Determine the [X, Y] coordinate at the center of the cell enclosing the given text.  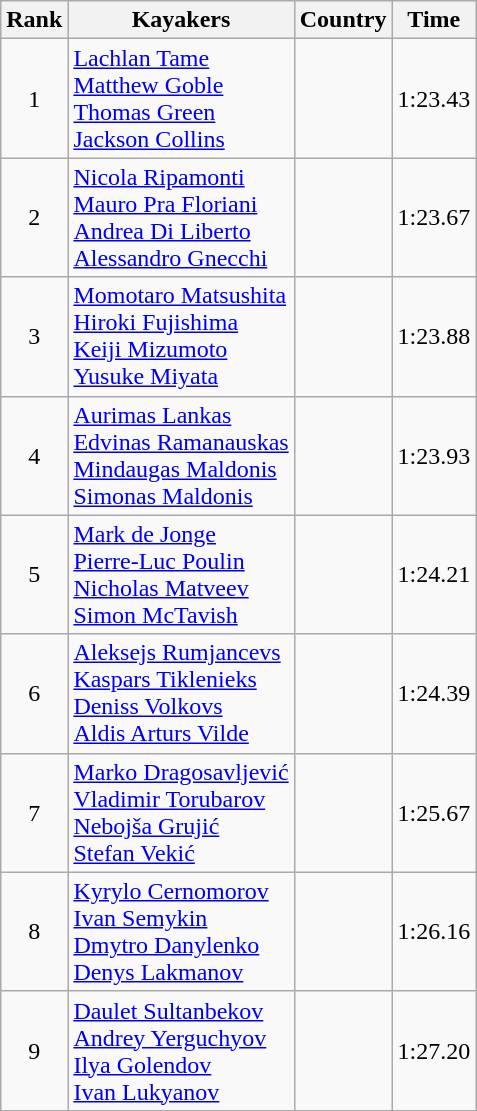
Rank [34, 20]
Mark de JongePierre-Luc PoulinNicholas MatveevSimon McTavish [181, 574]
1:23.67 [434, 218]
7 [34, 812]
Lachlan TameMatthew GobleThomas GreenJackson Collins [181, 98]
Marko DragosavljevićVladimir TorubarovNebojša GrujićStefan Vekić [181, 812]
1:23.88 [434, 336]
Aurimas LankasEdvinas RamanauskasMindaugas MaldonisSimonas Maldonis [181, 456]
1:27.20 [434, 1050]
1:24.21 [434, 574]
2 [34, 218]
1:24.39 [434, 694]
Time [434, 20]
6 [34, 694]
8 [34, 932]
Nicola RipamontiMauro Pra FlorianiAndrea Di LibertoAlessandro Gnecchi [181, 218]
Momotaro MatsushitaHiroki FujishimaKeiji MizumotoYusuke Miyata [181, 336]
5 [34, 574]
1:23.43 [434, 98]
Country [343, 20]
3 [34, 336]
4 [34, 456]
1 [34, 98]
Kyrylo CernomorovIvan SemykinDmytro DanylenkoDenys Lakmanov [181, 932]
9 [34, 1050]
1:25.67 [434, 812]
Kayakers [181, 20]
1:23.93 [434, 456]
1:26.16 [434, 932]
Aleksejs RumjancevsKaspars TiklenieksDeniss VolkovsAldis Arturs Vilde [181, 694]
Daulet SultanbekovAndrey YerguchyovIlya GolendovIvan Lukyanov [181, 1050]
